From the cell containing the given text, extract its center point as (X, Y) coordinate. 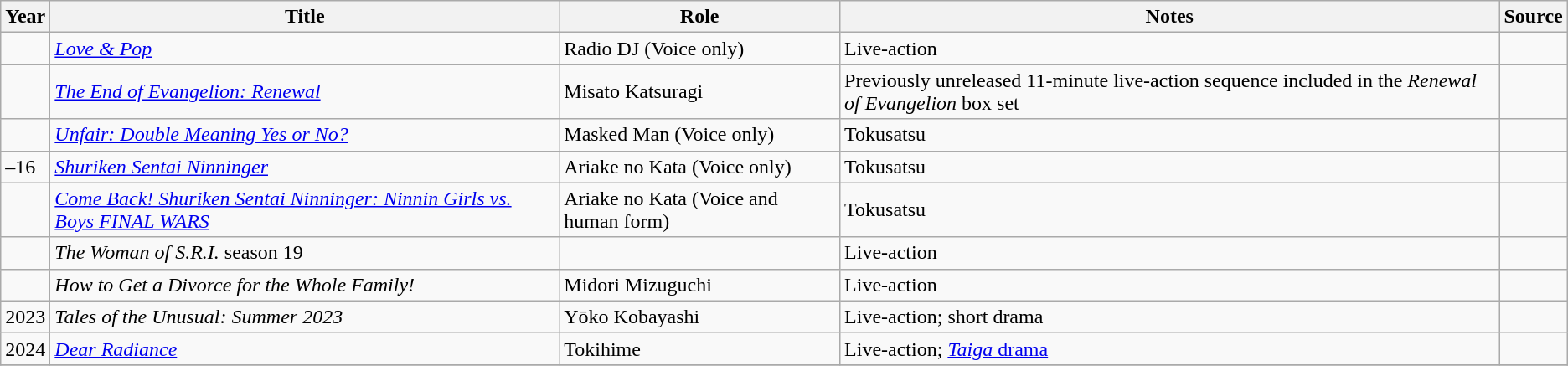
Notes (1169, 17)
Live-action; short drama (1169, 317)
Midori Mizuguchi (700, 285)
Year (25, 17)
The Woman of S.R.I. season 19 (305, 253)
Dear Radiance (305, 348)
Source (1533, 17)
How to Get a Divorce for the Whole Family! (305, 285)
2023 (25, 317)
Come Back! Shuriken Sentai Ninninger: Ninnin Girls vs. Boys FINAL WARS (305, 209)
Live-action; Taiga drama (1169, 348)
Previously unreleased 11-minute live-action sequence included in the Renewal of Evangelion box set (1169, 92)
The End of Evangelion: Renewal (305, 92)
Radio DJ (Voice only) (700, 49)
Title (305, 17)
Unfair: Double Meaning Yes or No? (305, 135)
Misato Katsuragi (700, 92)
Ariake no Kata (Voice only) (700, 167)
Tokihime (700, 348)
Tales of the Unusual: Summer 2023 (305, 317)
Shuriken Sentai Ninninger (305, 167)
Role (700, 17)
Masked Man (Voice only) (700, 135)
Love & Pop (305, 49)
2024 (25, 348)
Yōko Kobayashi (700, 317)
Ariake no Kata (Voice and human form) (700, 209)
–16 (25, 167)
